Provide the [x, y] coordinate of the cell's center where the given text is located.  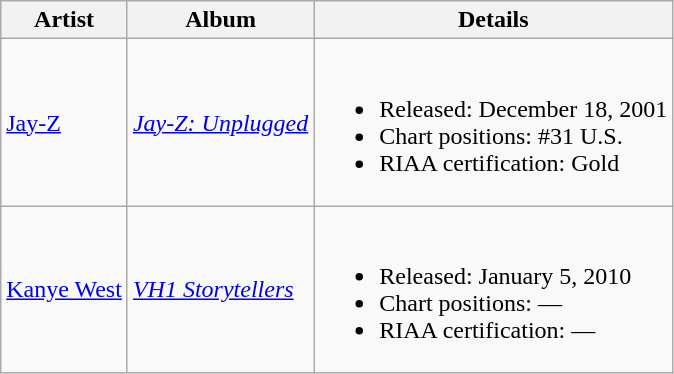
Artist [64, 20]
Released: January 5, 2010Chart positions: —RIAA certification: — [494, 290]
VH1 Storytellers [220, 290]
Kanye West [64, 290]
Jay-Z: Unplugged [220, 122]
Details [494, 20]
Album [220, 20]
Released: December 18, 2001Chart positions: #31 U.S.RIAA certification: Gold [494, 122]
Jay-Z [64, 122]
